Search for the cell housing the specified text and yield its [X, Y] center coordinate. 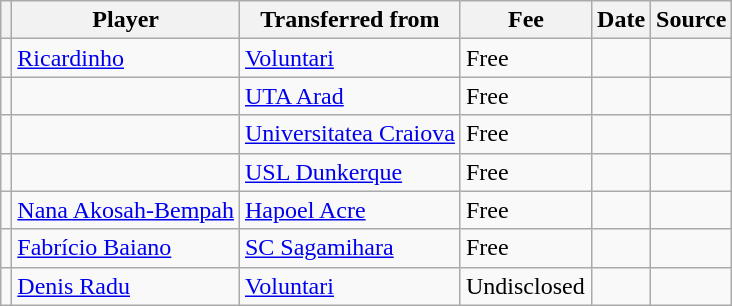
Source [692, 20]
Universitatea Craiova [350, 134]
Ricardinho [126, 58]
UTA Arad [350, 96]
Player [126, 20]
Undisclosed [526, 286]
Denis Radu [126, 286]
SC Sagamihara [350, 248]
Fabrício Baiano [126, 248]
Nana Akosah-Bempah [126, 210]
USL Dunkerque [350, 172]
Fee [526, 20]
Transferred from [350, 20]
Hapoel Acre [350, 210]
Date [622, 20]
